Pinpoint the cell where the given text exists, returning its (X, Y) midpoint coordinate. 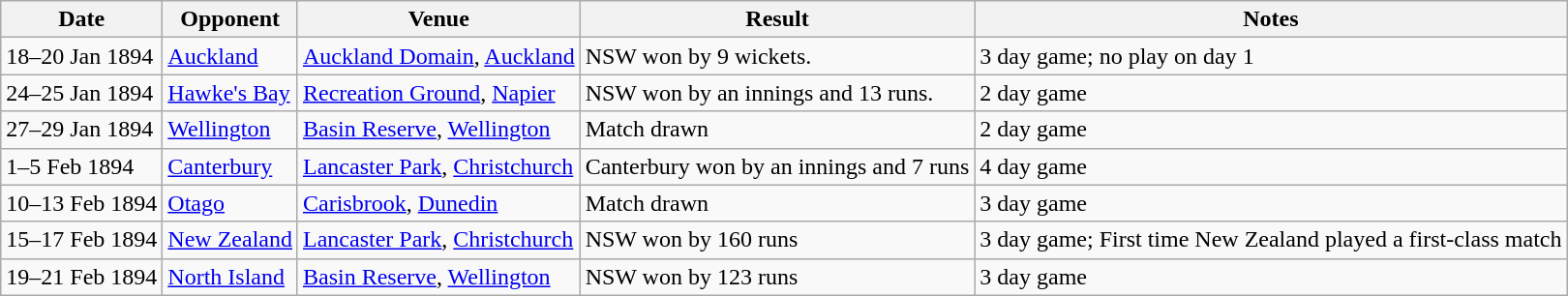
3 day game; First time New Zealand played a first-class match (1271, 240)
4 day game (1271, 166)
Recreation Ground, Napier (438, 93)
1–5 Feb 1894 (81, 166)
Date (81, 19)
18–20 Jan 1894 (81, 56)
Hawke's Bay (230, 93)
New Zealand (230, 240)
Auckland (230, 56)
10–13 Feb 1894 (81, 203)
NSW won by 123 runs (777, 277)
19–21 Feb 1894 (81, 277)
Canterbury won by an innings and 7 runs (777, 166)
Notes (1271, 19)
Wellington (230, 130)
15–17 Feb 1894 (81, 240)
NSW won by an innings and 13 runs. (777, 93)
27–29 Jan 1894 (81, 130)
Otago (230, 203)
Venue (438, 19)
Auckland Domain, Auckland (438, 56)
NSW won by 160 runs (777, 240)
NSW won by 9 wickets. (777, 56)
Opponent (230, 19)
Canterbury (230, 166)
24–25 Jan 1894 (81, 93)
Result (777, 19)
3 day game; no play on day 1 (1271, 56)
Carisbrook, Dunedin (438, 203)
North Island (230, 277)
